Return the [x, y] coordinate for the center point of the cell that contains the specified text.  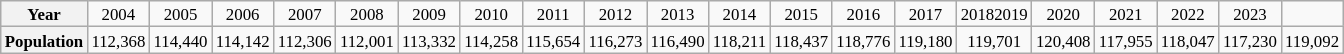
2016 [863, 14]
114,142 [243, 40]
120,408 [1064, 40]
2023 [1250, 14]
2006 [243, 14]
2008 [367, 14]
2012 [615, 14]
114,440 [180, 40]
2014 [740, 14]
20182019 [994, 14]
116,273 [615, 40]
Population [44, 40]
117,230 [1250, 40]
115,654 [553, 40]
118,776 [863, 40]
2022 [1188, 14]
2021 [1126, 14]
Year [44, 14]
112,001 [367, 40]
2011 [553, 14]
116,490 [677, 40]
2004 [118, 14]
2013 [677, 14]
2017 [925, 14]
119,180 [925, 40]
2020 [1064, 14]
2009 [429, 14]
119,701 [994, 40]
118,211 [740, 40]
117,955 [1126, 40]
118,047 [1188, 40]
118,437 [801, 40]
2005 [180, 14]
113,332 [429, 40]
2015 [801, 14]
119,092 [1312, 40]
112,368 [118, 40]
2010 [491, 14]
114,258 [491, 40]
112,306 [305, 40]
2007 [305, 14]
